For the text-containing cell, return its midpoint in (X, Y) coordinate format. 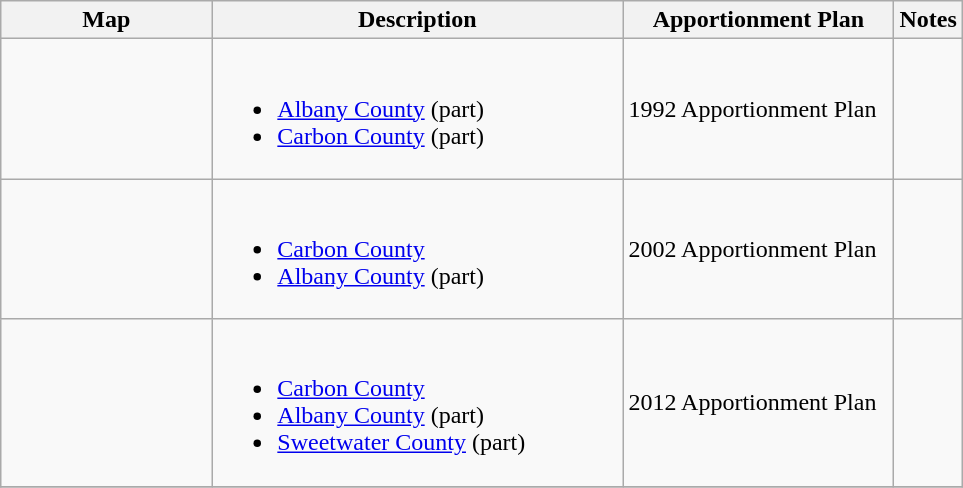
Apportionment Plan (758, 20)
Description (418, 20)
Map (106, 20)
2002 Apportionment Plan (758, 249)
1992 Apportionment Plan (758, 109)
Carbon CountyAlbany County (part)Sweetwater County (part) (418, 402)
Albany County (part)Carbon County (part) (418, 109)
Carbon CountyAlbany County (part) (418, 249)
Notes (928, 20)
2012 Apportionment Plan (758, 402)
